Capture the cell that displays the provided text and extract its [x, y] central coordinate. 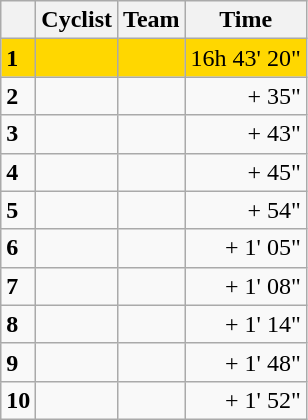
Team [152, 20]
10 [18, 400]
7 [18, 286]
+ 45" [246, 172]
+ 35" [246, 96]
16h 43' 20" [246, 58]
+ 1' 08" [246, 286]
6 [18, 248]
8 [18, 324]
4 [18, 172]
9 [18, 362]
+ 43" [246, 134]
3 [18, 134]
+ 54" [246, 210]
Time [246, 20]
+ 1' 48" [246, 362]
Cyclist [77, 20]
+ 1' 52" [246, 400]
+ 1' 05" [246, 248]
+ 1' 14" [246, 324]
2 [18, 96]
5 [18, 210]
1 [18, 58]
